Find where the given text appears and provide that cell's center as (x, y) coordinate. 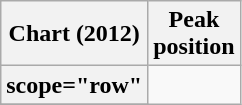
scope="row" (74, 85)
Chart (2012) (74, 34)
Peakposition (194, 34)
